Capture the cell that displays the provided text and extract its [X, Y] central coordinate. 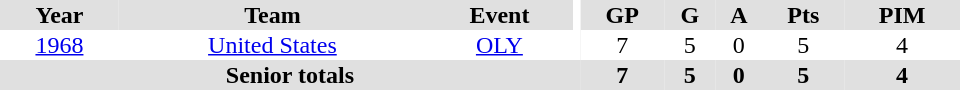
Team [272, 15]
A [738, 15]
1968 [60, 45]
United States [272, 45]
Event [500, 15]
Senior totals [290, 75]
GP [622, 15]
Pts [804, 15]
G [690, 15]
PIM [902, 15]
OLY [500, 45]
Year [60, 15]
